Extract the [X, Y] coordinate from the center of the cell holding the provided text.  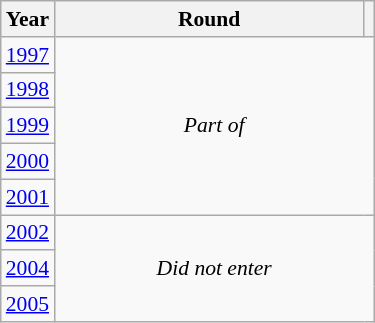
2000 [28, 162]
1999 [28, 126]
2002 [28, 233]
Did not enter [214, 268]
1998 [28, 90]
2005 [28, 304]
Part of [214, 126]
Year [28, 19]
Round [209, 19]
2004 [28, 269]
1997 [28, 55]
2001 [28, 197]
